For the text-containing cell, return its midpoint in (x, y) coordinate format. 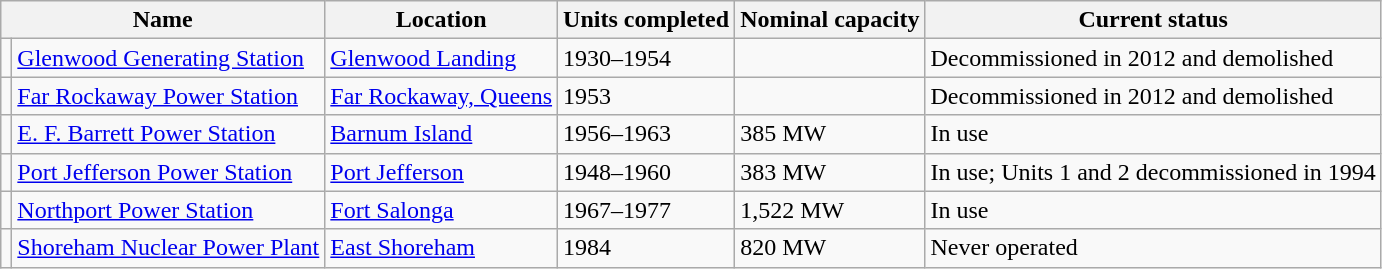
1967–1977 (646, 210)
1984 (646, 248)
Glenwood Landing (442, 58)
385 MW (830, 134)
In use; Units 1 and 2 decommissioned in 1994 (1153, 172)
1948–1960 (646, 172)
Units completed (646, 20)
Current status (1153, 20)
Far Rockaway Power Station (168, 96)
Barnum Island (442, 134)
383 MW (830, 172)
820 MW (830, 248)
East Shoreham (442, 248)
1953 (646, 96)
Location (442, 20)
Shoreham Nuclear Power Plant (168, 248)
1956–1963 (646, 134)
Far Rockaway, Queens (442, 96)
1,522 MW (830, 210)
Port Jefferson Power Station (168, 172)
Northport Power Station (168, 210)
Never operated (1153, 248)
Nominal capacity (830, 20)
Glenwood Generating Station (168, 58)
Name (163, 20)
Port Jefferson (442, 172)
1930–1954 (646, 58)
E. F. Barrett Power Station (168, 134)
Fort Salonga (442, 210)
